Scan for the cell matching the given text and deliver its (x, y) coordinate at center. 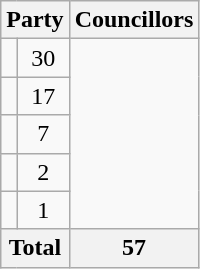
17 (43, 96)
Party (35, 20)
7 (43, 134)
Total (35, 248)
Councillors (134, 20)
57 (134, 248)
2 (43, 172)
30 (43, 58)
1 (43, 210)
